Determine the (x, y) coordinate at the center of the cell enclosing the given text.  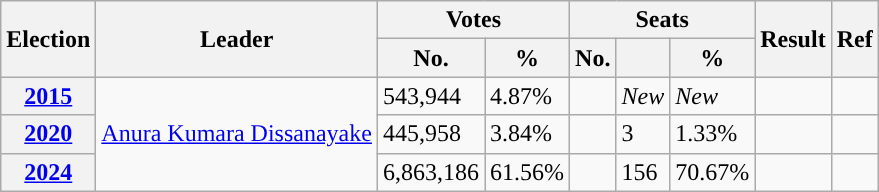
445,958 (430, 134)
70.67% (712, 172)
Leader (237, 39)
4.87% (526, 96)
3.84% (526, 134)
Ref (854, 39)
Election (48, 39)
1.33% (712, 134)
Result (793, 39)
2024 (48, 172)
Seats (662, 20)
543,944 (430, 96)
156 (643, 172)
2020 (48, 134)
6,863,186 (430, 172)
Anura Kumara Dissanayake (237, 134)
3 (643, 134)
2015 (48, 96)
61.56% (526, 172)
Votes (473, 20)
